Identify which cell holds the provided text, then report its [x, y] central coordinate. 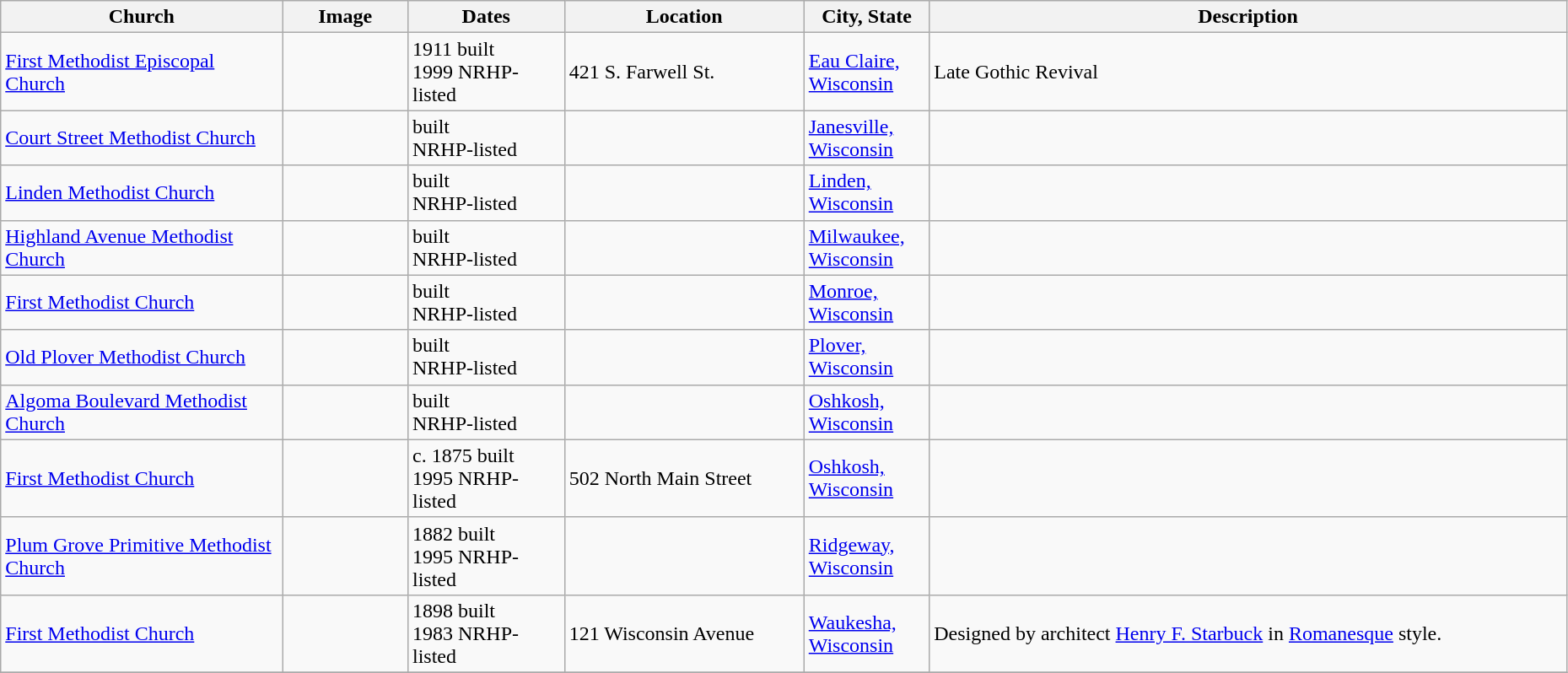
Late Gothic Revival [1248, 72]
First Methodist Episcopal Church [142, 72]
Plover, Wisconsin [867, 358]
Court Street Methodist Church [142, 138]
Algoma Boulevard Methodist Church [142, 412]
Location [684, 17]
Waukesha, Wisconsin [867, 633]
421 S. Farwell St. [684, 72]
c. 1875 built1995 NRHP-listed [486, 478]
Milwaukee, Wisconsin [867, 248]
Linden, Wisconsin [867, 192]
City, State [867, 17]
Highland Avenue Methodist Church [142, 248]
1882 built1995 NRHP-listed [486, 556]
121 Wisconsin Avenue [684, 633]
Plum Grove Primitive Methodist Church [142, 556]
Monroe, Wisconsin [867, 302]
Old Plover Methodist Church [142, 358]
Linden Methodist Church [142, 192]
Ridgeway, Wisconsin [867, 556]
Description [1248, 17]
1898 built1983 NRHP-listed [486, 633]
Dates [486, 17]
Image [346, 17]
Designed by architect Henry F. Starbuck in Romanesque style. [1248, 633]
Eau Claire, Wisconsin [867, 72]
Janesville, Wisconsin [867, 138]
1911 built1999 NRHP-listed [486, 72]
Church [142, 17]
502 North Main Street [684, 478]
